Return [X, Y] of the center of cell containing provided text 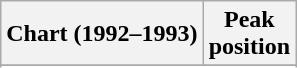
Chart (1992–1993) [102, 34]
Peak position [249, 34]
